For the text-containing cell, return its midpoint in [X, Y] coordinate format. 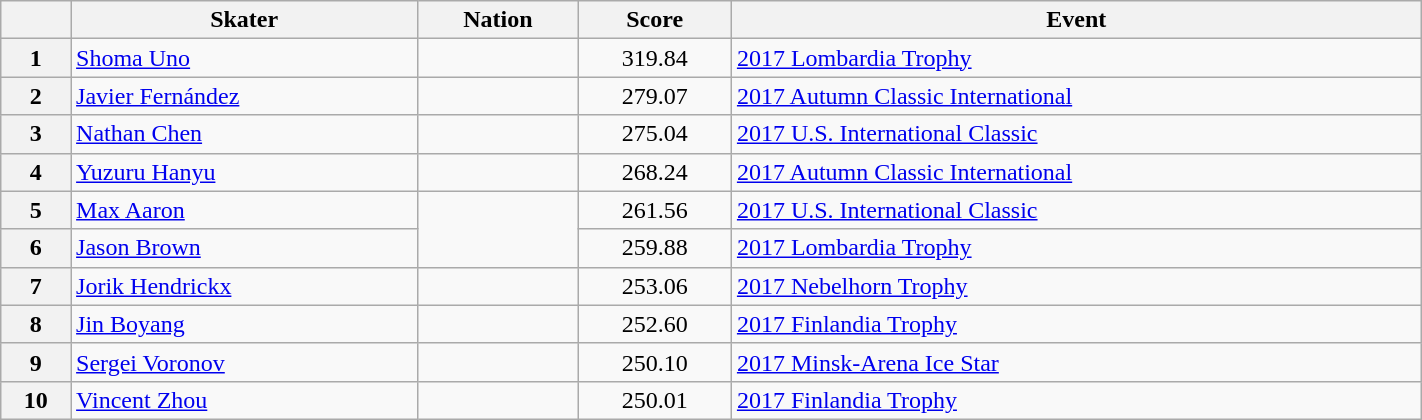
259.88 [654, 248]
Shoma Uno [244, 58]
3 [36, 134]
319.84 [654, 58]
10 [36, 400]
250.01 [654, 400]
253.06 [654, 286]
279.07 [654, 96]
2 [36, 96]
Nathan Chen [244, 134]
Nation [498, 20]
1 [36, 58]
250.10 [654, 362]
Jin Boyang [244, 324]
9 [36, 362]
Event [1076, 20]
Skater [244, 20]
4 [36, 172]
Score [654, 20]
268.24 [654, 172]
Yuzuru Hanyu [244, 172]
252.60 [654, 324]
7 [36, 286]
5 [36, 210]
Jason Brown [244, 248]
Sergei Voronov [244, 362]
6 [36, 248]
2017 Nebelhorn Trophy [1076, 286]
Jorik Hendrickx [244, 286]
Max Aaron [244, 210]
275.04 [654, 134]
Javier Fernández [244, 96]
8 [36, 324]
Vincent Zhou [244, 400]
261.56 [654, 210]
2017 Minsk-Arena Ice Star [1076, 362]
